Find where the given text appears and provide that cell's center as (X, Y) coordinate. 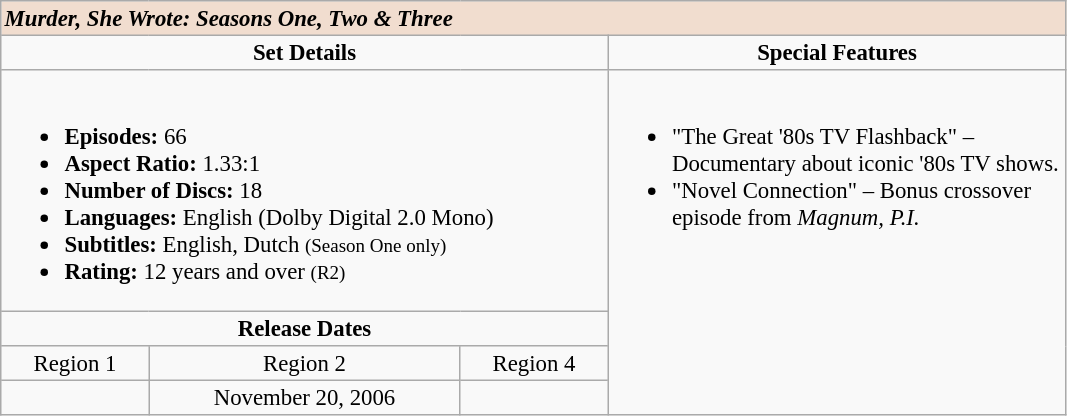
November 20, 2006 (304, 398)
Murder, She Wrote: Seasons One, Two & Three (534, 18)
Release Dates (305, 329)
Region 2 (304, 363)
Special Features (837, 52)
"The Great '80s TV Flashback" – Documentary about iconic '80s TV shows."Novel Connection" – Bonus crossover episode from Magnum, P.I. (837, 243)
Region 1 (75, 363)
Region 4 (534, 363)
Set Details (305, 52)
